Provide the (X, Y) coordinate of the cell's center where the given text is located.  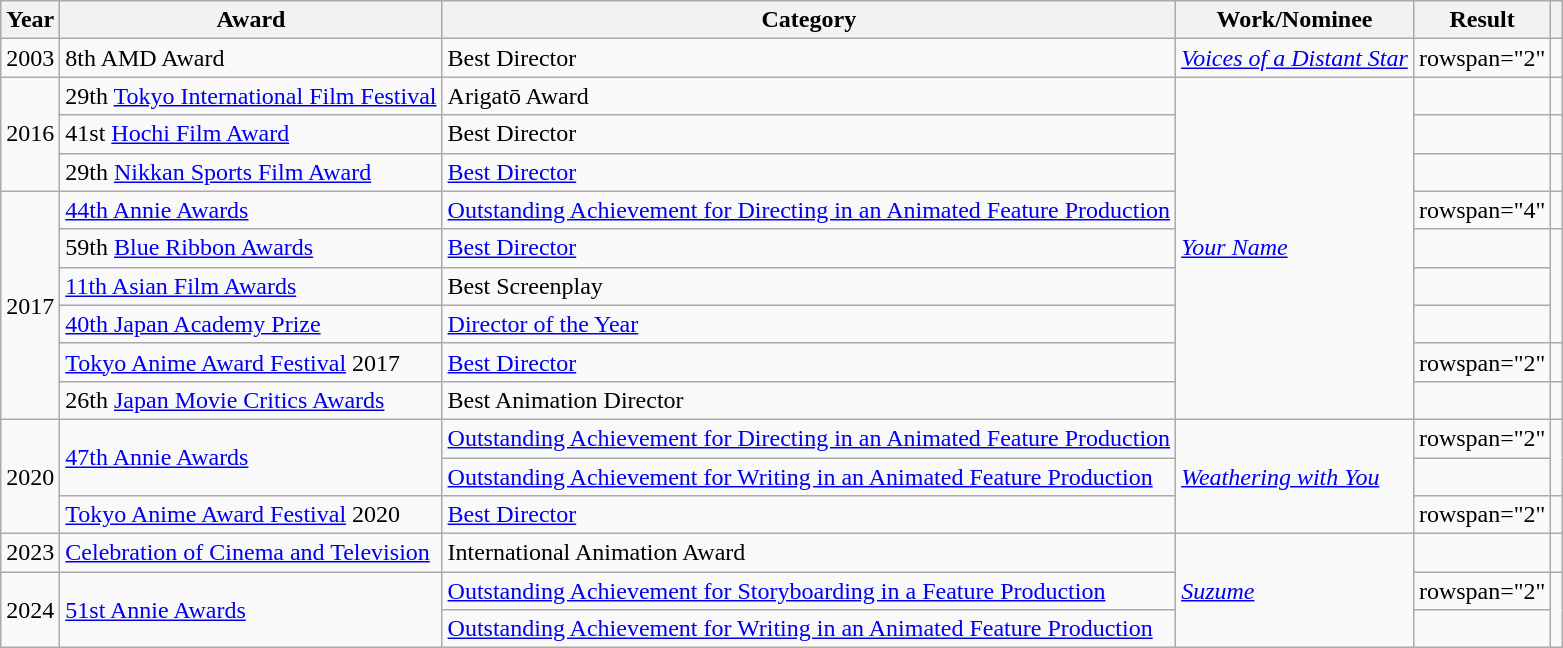
Suzume (1295, 591)
11th Asian Film Awards (251, 286)
Tokyo Anime Award Festival 2017 (251, 362)
rowspan="4" (1482, 210)
47th Annie Awards (251, 457)
Your Name (1295, 248)
Weathering with You (1295, 476)
Best Animation Director (809, 400)
Arigatō Award (809, 96)
26th Japan Movie Critics Awards (251, 400)
2003 (30, 58)
2024 (30, 610)
Category (809, 20)
29th Nikkan Sports Film Award (251, 172)
International Animation Award (809, 553)
Year (30, 20)
Director of the Year (809, 324)
2023 (30, 553)
59th Blue Ribbon Awards (251, 248)
40th Japan Academy Prize (251, 324)
Best Screenplay (809, 286)
Voices of a Distant Star (1295, 58)
2016 (30, 134)
Tokyo Anime Award Festival 2020 (251, 515)
41st Hochi Film Award (251, 134)
Outstanding Achievement for Storyboarding in a Feature Production (809, 591)
8th AMD Award (251, 58)
Work/Nominee (1295, 20)
Award (251, 20)
44th Annie Awards (251, 210)
51st Annie Awards (251, 610)
Result (1482, 20)
2020 (30, 476)
29th Tokyo International Film Festival (251, 96)
2017 (30, 305)
Celebration of Cinema and Television (251, 553)
